Determine the (x, y) coordinate at the center of the cell enclosing the given text.  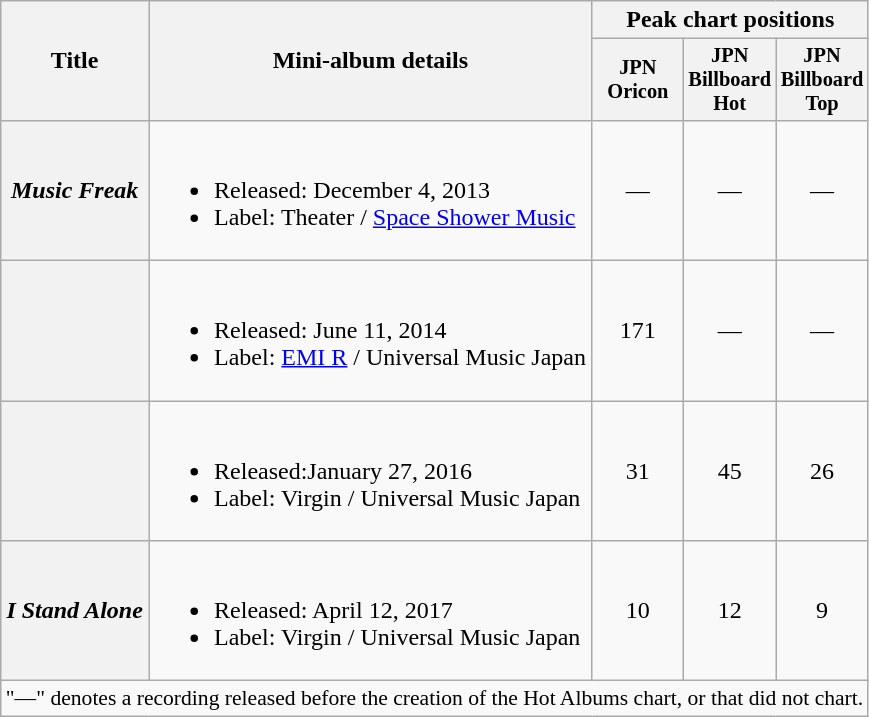
JPNBillboardTop (822, 80)
Peak chart positions (730, 20)
Mini-album details (371, 61)
10 (638, 611)
Released: April 12, 2017Label: Virgin / Universal Music Japan (371, 611)
JPNBillboardHot (729, 80)
"—" denotes a recording released before the creation of the Hot Albums chart, or that did not chart. (435, 699)
26 (822, 471)
Released: June 11, 2014Label: EMI R / Universal Music Japan (371, 331)
Released: December 4, 2013Label: Theater / Space Shower Music (371, 190)
JPNOricon (638, 80)
9 (822, 611)
31 (638, 471)
171 (638, 331)
Title (75, 61)
12 (729, 611)
I Stand Alone (75, 611)
Released:January 27, 2016Label: Virgin / Universal Music Japan (371, 471)
45 (729, 471)
Music Freak (75, 190)
